From the cell containing the given text, extract its center point as (x, y) coordinate. 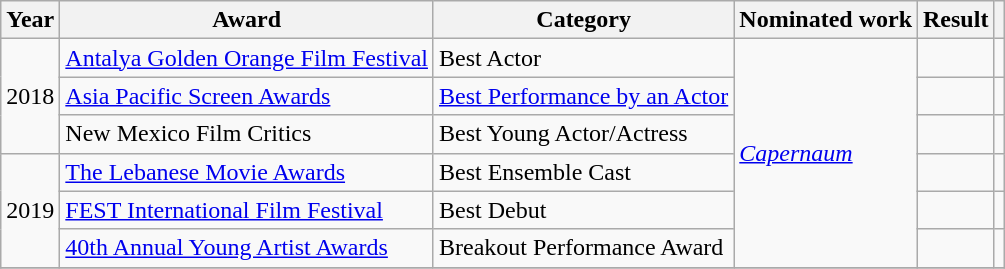
Asia Pacific Screen Awards (247, 96)
Nominated work (826, 20)
Award (247, 20)
Best Young Actor/Actress (583, 134)
Best Debut (583, 210)
2019 (30, 210)
Capernaum (826, 153)
The Lebanese Movie Awards (247, 172)
Best Performance by an Actor (583, 96)
Category (583, 20)
40th Annual Young Artist Awards (247, 248)
Breakout Performance Award (583, 248)
Result (956, 20)
Year (30, 20)
Antalya Golden Orange Film Festival (247, 58)
Best Actor (583, 58)
New Mexico Film Critics (247, 134)
Best Ensemble Cast (583, 172)
FEST International Film Festival (247, 210)
2018 (30, 96)
